For the text-containing cell, return its midpoint in (x, y) coordinate format. 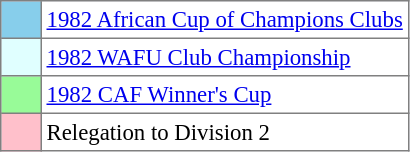
1982 African Cup of Champions Clubs (224, 20)
1982 CAF Winner's Cup (224, 95)
Relegation to Division 2 (224, 132)
1982 WAFU Club Championship (224, 57)
